Return the (x, y) coordinate for the center point of the cell that contains the specified text.  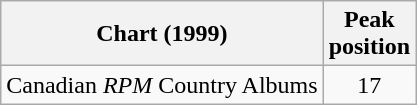
17 (369, 85)
Chart (1999) (162, 34)
Canadian RPM Country Albums (162, 85)
Peakposition (369, 34)
